Scan for the cell matching the given text and deliver its [x, y] coordinate at center. 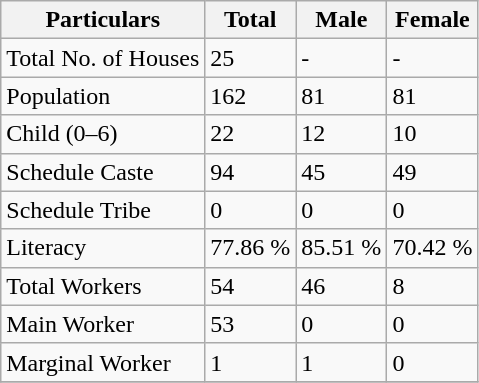
Total [250, 20]
Marginal Worker [103, 362]
Total No. of Houses [103, 58]
77.86 % [250, 248]
Particulars [103, 20]
45 [342, 172]
22 [250, 134]
10 [432, 134]
53 [250, 324]
70.42 % [432, 248]
162 [250, 96]
8 [432, 286]
12 [342, 134]
54 [250, 286]
Total Workers [103, 286]
Population [103, 96]
Main Worker [103, 324]
Literacy [103, 248]
49 [432, 172]
Schedule Caste [103, 172]
85.51 % [342, 248]
Schedule Tribe [103, 210]
Child (0–6) [103, 134]
25 [250, 58]
Female [432, 20]
Male [342, 20]
94 [250, 172]
46 [342, 286]
